Provide the (x, y) coordinate of the cell's center where the given text is located.  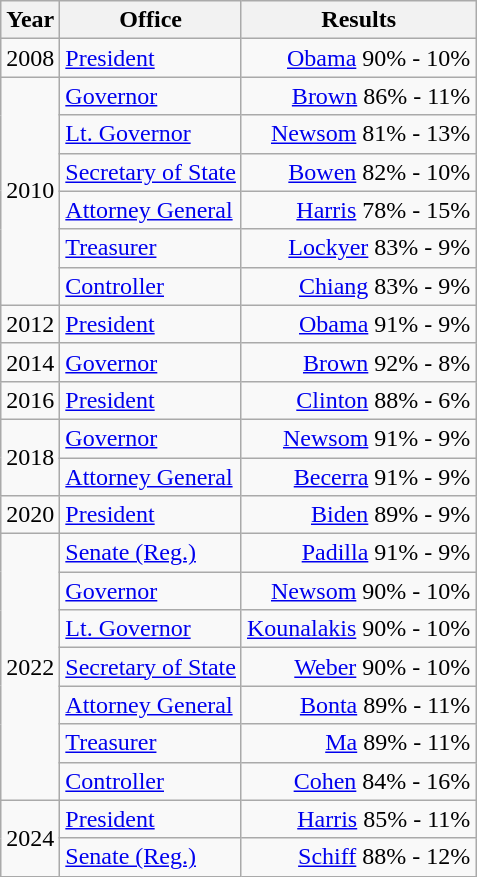
Padilla 91% - 9% (358, 553)
Schiff 88% - 12% (358, 857)
2022 (30, 667)
Newsom 81% - 13% (358, 134)
2024 (30, 838)
2016 (30, 400)
Lockyer 83% - 9% (358, 248)
Chiang 83% - 9% (358, 286)
Weber 90% - 10% (358, 667)
Results (358, 20)
Office (151, 20)
2008 (30, 58)
Biden 89% - 9% (358, 515)
Obama 90% - 10% (358, 58)
Bowen 82% - 10% (358, 172)
Bonta 89% - 11% (358, 705)
2014 (30, 362)
2010 (30, 191)
Brown 86% - 11% (358, 96)
Cohen 84% - 16% (358, 781)
Harris 85% - 11% (358, 819)
Clinton 88% - 6% (358, 400)
Ma 89% - 11% (358, 743)
Harris 78% - 15% (358, 210)
Newsom 91% - 9% (358, 438)
Obama 91% - 9% (358, 324)
Year (30, 20)
Kounalakis 90% - 10% (358, 629)
2012 (30, 324)
Becerra 91% - 9% (358, 477)
2018 (30, 457)
2020 (30, 515)
Brown 92% - 8% (358, 362)
Newsom 90% - 10% (358, 591)
